Provide the [x, y] coordinate of the cell's center where the given text is located.  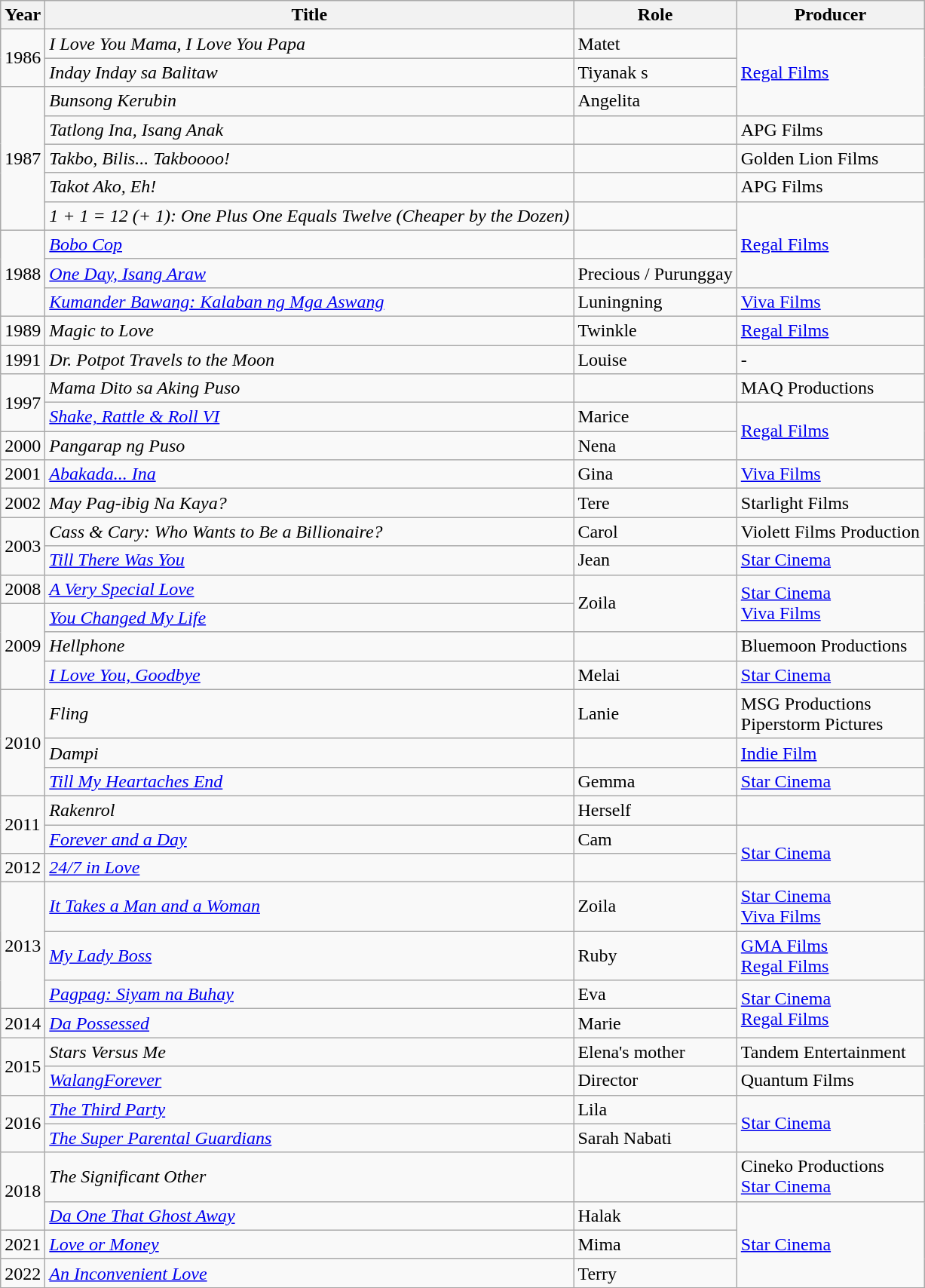
Cineko ProductionsStar Cinema [830, 1176]
2021 [23, 1244]
- [830, 360]
Star CinemaRegal Films [830, 1009]
I Love You, Goodbye [309, 675]
Melai [655, 675]
Da Possessed [309, 1023]
2001 [23, 474]
Dr. Potpot Travels to the Moon [309, 360]
2013 [23, 946]
Marie [655, 1023]
2012 [23, 868]
Gina [655, 474]
Twinkle [655, 330]
Pangarap ng Puso [309, 446]
1991 [23, 360]
Violett Films Production [830, 532]
Kumander Bawang: Kalaban ng Mga Aswang [309, 302]
Carol [655, 532]
Till There Was You [309, 560]
2015 [23, 1066]
2002 [23, 503]
Halak [655, 1216]
1987 [23, 158]
Till My Heartaches End [309, 781]
Jean [655, 560]
2003 [23, 546]
Starlight Films [830, 503]
Takot Ako, Eh! [309, 187]
1997 [23, 403]
I Love You Mama, I Love You Papa [309, 44]
Love or Money [309, 1244]
Golden Lion Films [830, 158]
Da One That Ghost Away [309, 1216]
MSG ProductionsPiperstorm Pictures [830, 713]
Lanie [655, 713]
Title [309, 15]
1989 [23, 330]
2011 [23, 824]
Angelita [655, 101]
Cass & Cary: Who Wants to Be a Billionaire? [309, 532]
A Very Special Love [309, 589]
1988 [23, 273]
Tiyanak s [655, 72]
Abakada... Ina [309, 474]
Sarah Nabati [655, 1138]
Mima [655, 1244]
2000 [23, 446]
One Day, Isang Araw [309, 273]
My Lady Boss [309, 956]
Marice [655, 417]
Bunsong Kerubin [309, 101]
Bluemoon Productions [830, 646]
2014 [23, 1023]
Rakenrol [309, 810]
Herself [655, 810]
Elena's mother [655, 1052]
Louise [655, 360]
May Pag-ibig Na Kaya? [309, 503]
2018 [23, 1191]
It Takes a Man and a Woman [309, 906]
Producer [830, 15]
GMA FilmsRegal Films [830, 956]
Hellphone [309, 646]
Nena [655, 446]
The Significant Other [309, 1176]
1 + 1 = 12 (+ 1): One Plus One Equals Twelve (Cheaper by the Dozen) [309, 216]
Takbo, Bilis... Takboooo! [309, 158]
Inday Inday sa Balitaw [309, 72]
Bobo Cop [309, 244]
The Super Parental Guardians [309, 1138]
Indie Film [830, 753]
Director [655, 1081]
2008 [23, 589]
Quantum Films [830, 1081]
Eva [655, 995]
2010 [23, 742]
Tandem Entertainment [830, 1052]
Gemma [655, 781]
Role [655, 15]
Ruby [655, 956]
Fling [309, 713]
Stars Versus Me [309, 1052]
You Changed My Life [309, 618]
Year [23, 15]
Tere [655, 503]
Lila [655, 1109]
Mama Dito sa Aking Puso [309, 388]
Terry [655, 1273]
WalangForever [309, 1081]
Cam [655, 839]
Precious / Purunggay [655, 273]
Magic to Love [309, 330]
Matet [655, 44]
Forever and a Day [309, 839]
Luningning [655, 302]
Tatlong Ina, Isang Anak [309, 130]
2009 [23, 646]
Pagpag: Siyam na Buhay [309, 995]
Dampi [309, 753]
24/7 in Love [309, 868]
An Inconvenient Love [309, 1273]
2016 [23, 1124]
MAQ Productions [830, 388]
1986 [23, 58]
2022 [23, 1273]
The Third Party [309, 1109]
Shake, Rattle & Roll VI [309, 417]
